Identify which cell holds the provided text, then report its [X, Y] central coordinate. 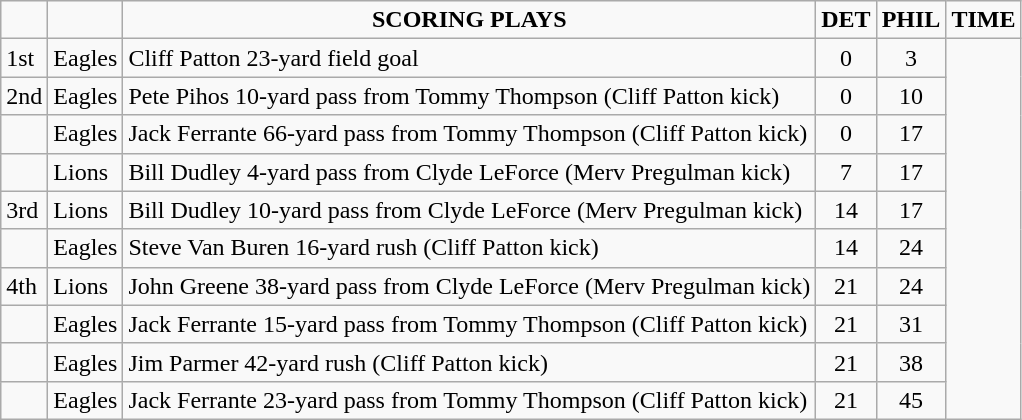
31 [911, 324]
3 [911, 58]
DET [846, 20]
1st [24, 58]
Jim Parmer 42-yard rush (Cliff Patton kick) [470, 362]
Steve Van Buren 16-yard rush (Cliff Patton kick) [470, 248]
SCORING PLAYS [470, 20]
Bill Dudley 4-yard pass from Clyde LeForce (Merv Pregulman kick) [470, 172]
TIME [984, 20]
Jack Ferrante 66-yard pass from Tommy Thompson (Cliff Patton kick) [470, 134]
John Greene 38-yard pass from Clyde LeForce (Merv Pregulman kick) [470, 286]
Jack Ferrante 15-yard pass from Tommy Thompson (Cliff Patton kick) [470, 324]
3rd [24, 210]
2nd [24, 96]
4th [24, 286]
Jack Ferrante 23-yard pass from Tommy Thompson (Cliff Patton kick) [470, 400]
10 [911, 96]
Bill Dudley 10-yard pass from Clyde LeForce (Merv Pregulman kick) [470, 210]
PHIL [911, 20]
7 [846, 172]
Pete Pihos 10-yard pass from Tommy Thompson (Cliff Patton kick) [470, 96]
45 [911, 400]
38 [911, 362]
Cliff Patton 23-yard field goal [470, 58]
